Provide the (X, Y) coordinate of the cell's center where the given text is located.  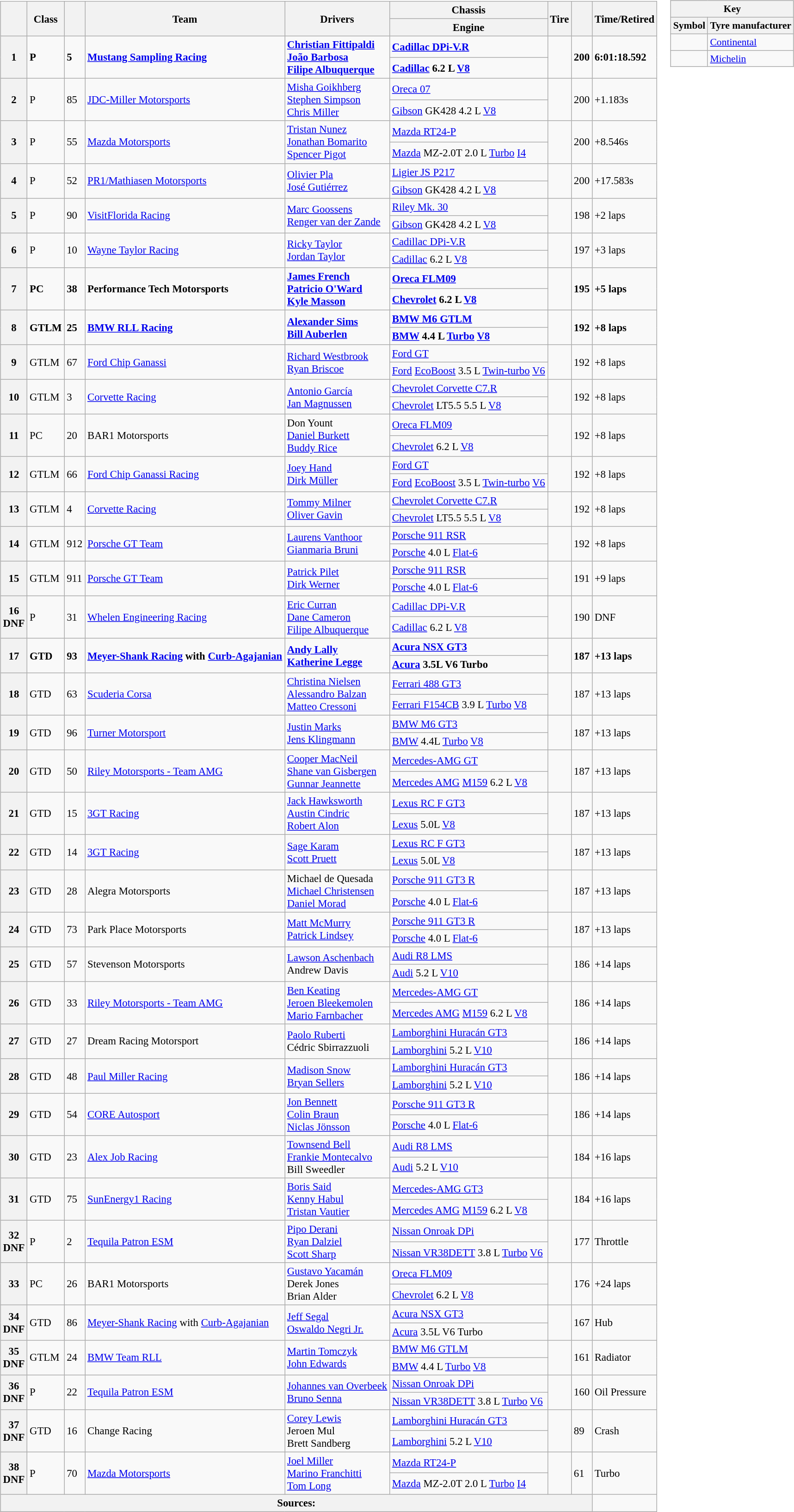
16DNF (14, 617)
+1.183s (624, 100)
Scuderia Corsa (185, 694)
Mercedes-AMG GT3 (469, 1189)
Christina Nielsen Alessandro Balzan Matteo Cressoni (338, 694)
75 (75, 1199)
Cooper MacNeil Shane van Gisbergen Gunnar Jeannette (338, 771)
Alexander Sims Bill Auberlen (338, 327)
Park Place Motorsports (185, 930)
+9 laps (624, 578)
11 (14, 436)
Tire (560, 19)
Antonio García Jan Magnussen (338, 397)
48 (75, 1076)
Boris Said Kenny Habul Tristan Vautier (338, 1199)
BMW RLL Racing (185, 327)
29 (14, 1115)
912 (75, 544)
54 (75, 1115)
Ford Chip Ganassi (185, 362)
17 (14, 656)
67 (75, 362)
Whelen Engineering Racing (185, 617)
Change Racing (185, 1431)
Andy Lally Katherine Legge (338, 656)
177 (582, 1242)
86 (75, 1323)
Crash (624, 1431)
+8.546s (624, 142)
19 (14, 733)
Jon Bennett Colin Braun Niclas Jönsson (338, 1115)
Continental (751, 42)
Ferrari F154CB 3.9 L Turbo V8 (469, 705)
Stevenson Motorsports (185, 964)
63 (75, 694)
6 (14, 250)
Turner Motorsport (185, 733)
Michael de Quesada Michael Christensen Daniel Morad (338, 891)
9 (14, 362)
52 (75, 180)
89 (582, 1431)
70 (75, 1473)
+3 laps (624, 250)
Riley Mk. 30 (469, 207)
JDC-Miller Motorsports (185, 100)
36DNF (14, 1392)
Justin Marks Jens Klingmann (338, 733)
Oreca 07 (469, 89)
Pipo Derani Ryan Dalziel Scott Sharp (338, 1242)
8 (14, 327)
12 (14, 474)
James French Patricio O'Ward Kyle Masson (338, 289)
Martin Tomczyk John Edwards (338, 1357)
190 (582, 617)
Tyre manufacturer (751, 25)
13 (14, 509)
66 (75, 474)
+24 laps (624, 1284)
21 (14, 814)
Sage Karam Scott Pruett (338, 852)
176 (582, 1284)
Wayne Taylor Racing (185, 250)
+17.583s (624, 180)
55 (75, 142)
DNF (624, 617)
30 (14, 1157)
Time/Retired (624, 19)
Ricky Taylor Jordan Taylor (338, 250)
PR1/Mathiasen Motorsports (185, 180)
7 (14, 289)
16 (75, 1431)
SunEnergy1 Racing (185, 1199)
38DNF (14, 1473)
BMW Team RLL (185, 1357)
Ferrari 488 GT3 (469, 684)
Lawson Aschenbach Andrew Davis (338, 964)
Gustavo Yacamán Derek Jones Brian Alder (338, 1284)
Alegra Motorsports (185, 891)
+2 laps (624, 216)
96 (75, 733)
85 (75, 100)
Mustang Sampling Racing (185, 57)
Team (185, 19)
Paul Miller Racing (185, 1076)
Class (46, 19)
Marc Goossens Renger van der Zande (338, 216)
90 (75, 216)
VisitFlorida Racing (185, 216)
Jack Hawksworth Austin Cindric Robert Alon (338, 814)
Eric Curran Dane Cameron Filipe Albuquerque (338, 617)
Tristan Nunez Jonathan Bomarito Spencer Pigot (338, 142)
Key (732, 9)
Performance Tech Motorsports (185, 289)
Misha Goikhberg Stephen Simpson Chris Miller (338, 100)
Joey Hand Dirk Müller (338, 474)
93 (75, 656)
73 (75, 930)
161 (582, 1357)
Ligier JS P217 (469, 172)
38 (75, 289)
Ben Keating Jeroen Bleekemolen Mario Farnbacher (338, 1003)
Patrick Pilet Dirk Werner (338, 578)
Symbol (689, 25)
Drivers (338, 19)
Hub (624, 1323)
Sources: (296, 1503)
+5 laps (624, 289)
198 (582, 216)
Joel Miller Marino Franchitti Tom Long (338, 1473)
Throttle (624, 1242)
BMW M6 GT3 (469, 724)
Turbo (624, 1473)
61 (582, 1473)
Paolo Ruberti Cédric Sbirrazzuoli (338, 1042)
911 (75, 578)
34DNF (14, 1323)
Alex Job Racing (185, 1157)
37DNF (14, 1431)
167 (582, 1323)
Johannes van Overbeek Bruno Senna (338, 1392)
Michelin (751, 59)
Jeff Segal Oswaldo Negri Jr. (338, 1323)
160 (582, 1392)
35DNF (14, 1357)
191 (582, 578)
195 (582, 289)
Richard Westbrook Ryan Briscoe (338, 362)
Tommy Milner Oliver Gavin (338, 509)
57 (75, 964)
Chassis (469, 10)
Oil Pressure (624, 1392)
Ford Chip Ganassi Racing (185, 474)
Dream Racing Motorsport (185, 1042)
197 (582, 250)
Engine (469, 28)
Christian Fittipaldi João Barbosa Filipe Albuquerque (338, 57)
BMW 4.4L Turbo V8 (469, 741)
Matt McMurry Patrick Lindsey (338, 930)
Radiator (624, 1357)
Don Yount Daniel Burkett Buddy Rice (338, 436)
CORE Autosport (185, 1115)
Olivier Pla José Gutiérrez (338, 180)
Townsend Bell Frankie Montecalvo Bill Sweedler (338, 1157)
Madison Snow Bryan Sellers (338, 1076)
1 (14, 57)
6:01:18.592 (624, 57)
Corey Lewis Jeroen Mul Brett Sandberg (338, 1431)
50 (75, 771)
18 (14, 694)
32DNF (14, 1242)
Laurens Vanthoor Gianmaria Bruni (338, 544)
